Identify which cell holds the provided text, then report its [X, Y] central coordinate. 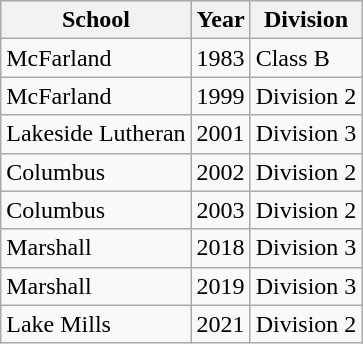
1999 [220, 96]
2019 [220, 286]
2003 [220, 210]
Lake Mills [96, 324]
2001 [220, 134]
2002 [220, 172]
2018 [220, 248]
Class B [306, 58]
1983 [220, 58]
Year [220, 20]
Division [306, 20]
School [96, 20]
2021 [220, 324]
Lakeside Lutheran [96, 134]
